Return the (x, y) coordinate for the center point of the cell that contains the specified text.  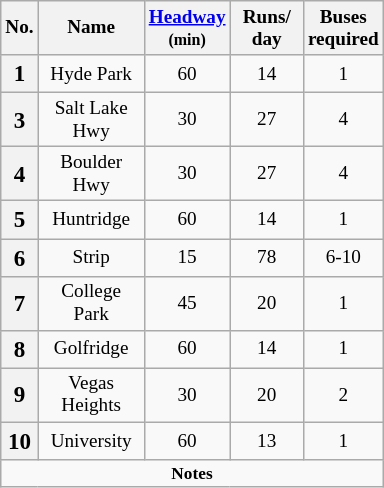
6-10 (343, 257)
Name (91, 28)
Headway(min) (187, 28)
45 (187, 303)
Runs/ day (266, 28)
Boulder Hwy (91, 174)
3 (20, 119)
Strip (91, 257)
78 (266, 257)
13 (266, 441)
9 (20, 395)
No. (20, 28)
Golfridge (91, 349)
Vegas Heights (91, 395)
8 (20, 349)
Notes (192, 473)
10 (20, 441)
2 (343, 395)
Busesrequired (343, 28)
15 (187, 257)
University (91, 441)
Huntridge (91, 220)
Salt Lake Hwy (91, 119)
6 (20, 257)
Hyde Park (91, 74)
5 (20, 220)
7 (20, 303)
College Park (91, 303)
